Locate the cell with the specified text and output its (X, Y) center coordinate. 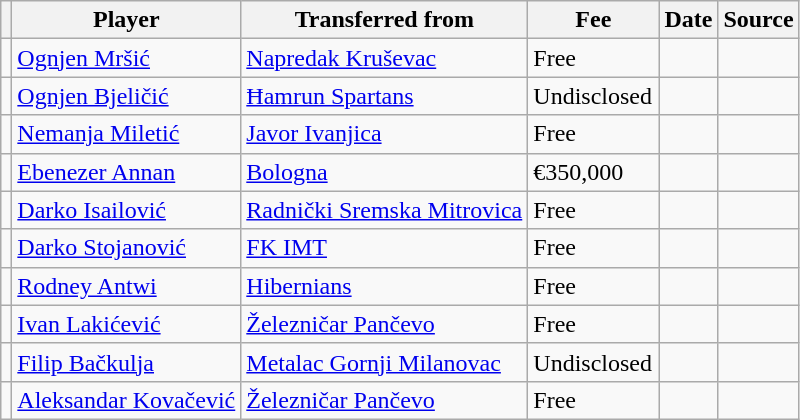
Fee (594, 20)
€350,000 (594, 172)
Javor Ivanjica (384, 134)
Transferred from (384, 20)
Filip Bačkulja (126, 362)
Metalac Gornji Milanovac (384, 362)
Ebenezer Annan (126, 172)
Ognjen Bjeličić (126, 96)
Rodney Antwi (126, 286)
Napredak Kruševac (384, 58)
FK IMT (384, 248)
Date (688, 20)
Darko Isailović (126, 210)
Ognjen Mršić (126, 58)
Aleksandar Kovačević (126, 400)
Source (758, 20)
Hibernians (384, 286)
Bologna (384, 172)
Ħamrun Spartans (384, 96)
Radnički Sremska Mitrovica (384, 210)
Darko Stojanović (126, 248)
Nemanja Miletić (126, 134)
Ivan Lakićević (126, 324)
Player (126, 20)
